From the cell containing the given text, extract its center point as [X, Y] coordinate. 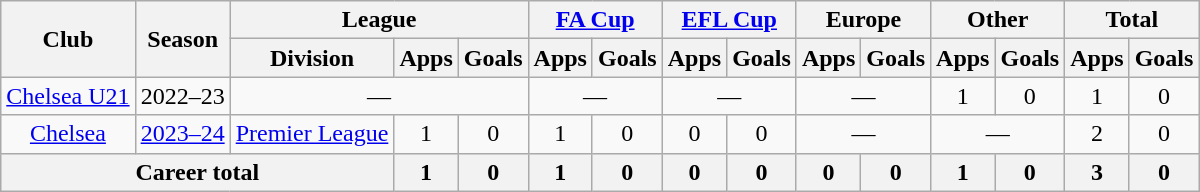
Club [68, 39]
Other [998, 20]
Career total [198, 172]
Division [312, 58]
2023–24 [182, 134]
3 [1097, 172]
Premier League [312, 134]
2022–23 [182, 96]
EFL Cup [729, 20]
Chelsea [68, 134]
2 [1097, 134]
Season [182, 39]
Total [1132, 20]
Chelsea U21 [68, 96]
League [379, 20]
FA Cup [595, 20]
Europe [863, 20]
